Extract the [x, y] coordinate from the center of the cell holding the provided text.  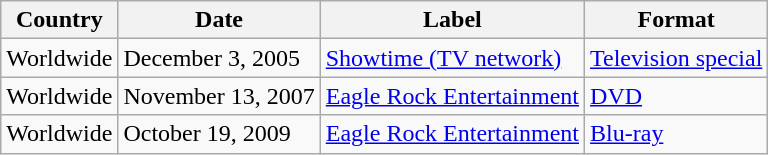
Showtime (TV network) [452, 58]
November 13, 2007 [219, 96]
Country [60, 20]
Blu-ray [676, 134]
Television special [676, 58]
DVD [676, 96]
Date [219, 20]
October 19, 2009 [219, 134]
December 3, 2005 [219, 58]
Format [676, 20]
Label [452, 20]
